From the cell containing the given text, extract its center point as (x, y) coordinate. 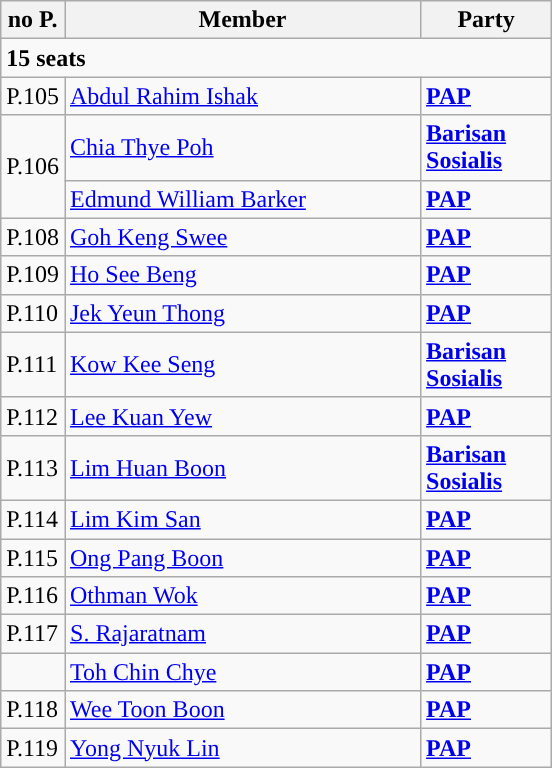
P.119 (33, 748)
Yong Nyuk Lin (242, 748)
P.106 (33, 166)
Party (486, 20)
P.115 (33, 557)
Goh Keng Swee (242, 237)
no P. (33, 20)
Kow Kee Seng (242, 364)
Ho See Beng (242, 275)
P.112 (33, 416)
Lim Kim San (242, 519)
S. Rajaratnam (242, 634)
Abdul Rahim Ishak (242, 96)
Othman Wok (242, 596)
P.118 (33, 710)
P.109 (33, 275)
Ong Pang Boon (242, 557)
15 seats (276, 58)
Chia Thye Poh (242, 148)
P.105 (33, 96)
Jek Yeun Thong (242, 313)
Toh Chin Chye (242, 672)
P.117 (33, 634)
P.116 (33, 596)
P.113 (33, 468)
Lim Huan Boon (242, 468)
Lee Kuan Yew (242, 416)
P.108 (33, 237)
Wee Toon Boon (242, 710)
P.111 (33, 364)
Edmund William Barker (242, 199)
P.110 (33, 313)
Member (242, 20)
P.114 (33, 519)
